Search for the cell housing the specified text and yield its [X, Y] center coordinate. 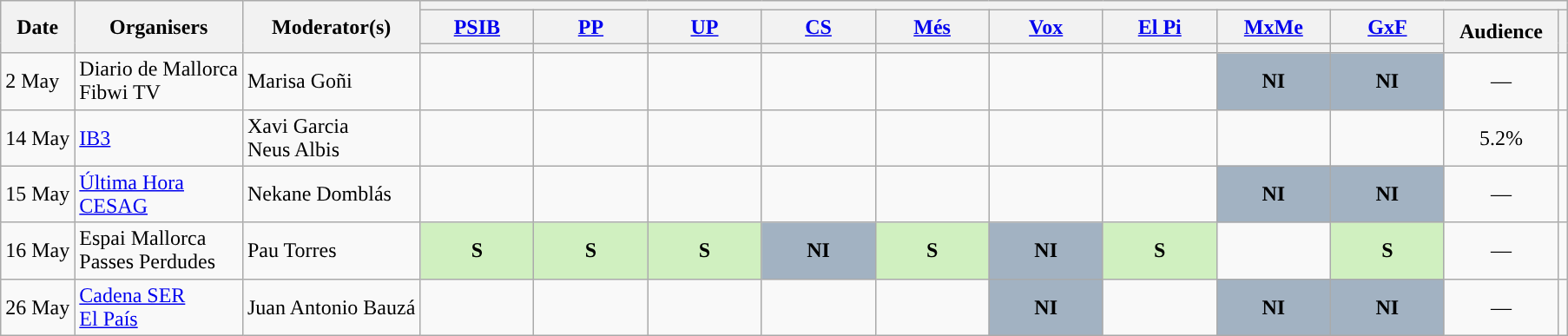
CS [818, 27]
Date [38, 27]
El Pi [1160, 27]
Vox [1045, 27]
2 May [38, 82]
Audience [1500, 31]
PP [590, 27]
Marisa Goñi [331, 82]
Juan Antonio Bauzá [331, 307]
PSIB [478, 27]
UP [705, 27]
GxF [1387, 27]
Última HoraCESAG [159, 194]
Pau Torres [331, 250]
IB3 [159, 137]
5.2% [1500, 137]
Més [932, 27]
Cadena SEREl País [159, 307]
Diario de MallorcaFibwi TV [159, 82]
Moderator(s) [331, 27]
Espai MallorcaPasses Perdudes [159, 250]
Nekane Domblás [331, 194]
MxMe [1273, 27]
15 May [38, 194]
Organisers [159, 27]
Xavi GarciaNeus Albis [331, 137]
14 May [38, 137]
16 May [38, 250]
26 May [38, 307]
